Locate the cell with the specified text and output its (X, Y) center coordinate. 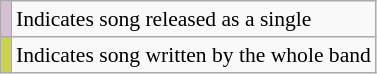
Indicates song written by the whole band (194, 55)
Indicates song released as a single (194, 19)
